Output the (X, Y) coordinate of the center of the cell containing the given text.  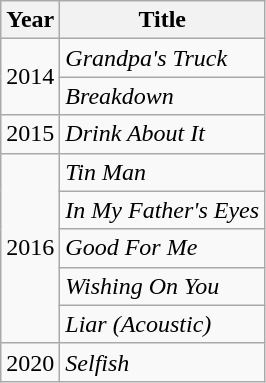
Breakdown (162, 96)
Selfish (162, 362)
Year (30, 20)
Good For Me (162, 248)
Drink About It (162, 134)
Grandpa's Truck (162, 58)
Wishing On You (162, 286)
2015 (30, 134)
In My Father's Eyes (162, 210)
2014 (30, 77)
Title (162, 20)
2020 (30, 362)
Tin Man (162, 172)
Liar (Acoustic) (162, 324)
2016 (30, 248)
